Search for the cell housing the specified text and yield its [X, Y] center coordinate. 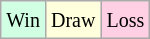
Draw [72, 20]
Loss [126, 20]
Win [24, 20]
